Capture the cell that displays the provided text and extract its [x, y] central coordinate. 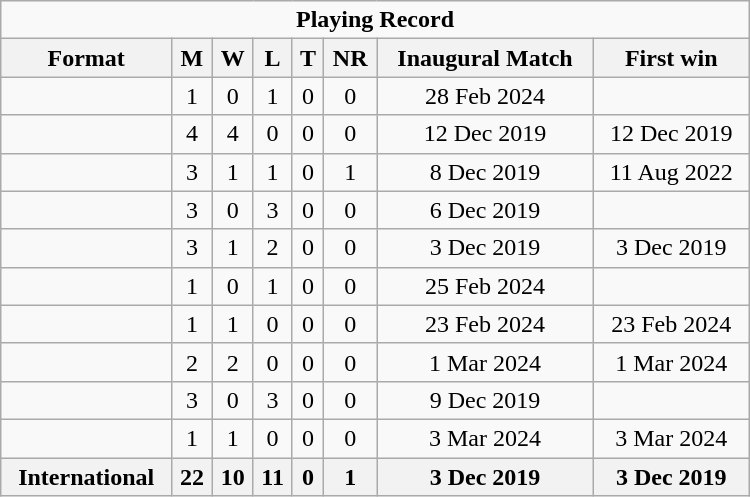
25 Feb 2024 [486, 286]
T [308, 58]
8 Dec 2019 [486, 172]
M [192, 58]
First win [671, 58]
9 Dec 2019 [486, 400]
6 Dec 2019 [486, 210]
28 Feb 2024 [486, 96]
11 [272, 477]
International [86, 477]
11 Aug 2022 [671, 172]
W [232, 58]
NR [350, 58]
22 [192, 477]
Playing Record [375, 20]
L [272, 58]
10 [232, 477]
Inaugural Match [486, 58]
Format [86, 58]
